Output the [X, Y] coordinate of the center of the cell containing the given text.  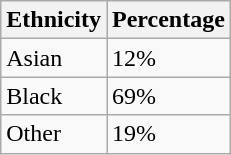
Asian [54, 58]
69% [168, 96]
12% [168, 58]
Other [54, 134]
Percentage [168, 20]
19% [168, 134]
Black [54, 96]
Ethnicity [54, 20]
